From the cell containing the given text, extract its center point as [x, y] coordinate. 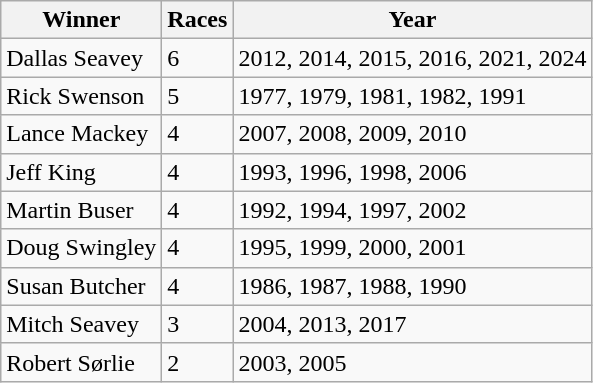
5 [198, 96]
Doug Swingley [82, 248]
2 [198, 362]
1977, 1979, 1981, 1982, 1991 [412, 96]
1992, 1994, 1997, 2002 [412, 210]
Susan Butcher [82, 286]
Robert Sørlie [82, 362]
1993, 1996, 1998, 2006 [412, 172]
1995, 1999, 2000, 2001 [412, 248]
Rick Swenson [82, 96]
2007, 2008, 2009, 2010 [412, 134]
1986, 1987, 1988, 1990 [412, 286]
Mitch Seavey [82, 324]
Winner [82, 20]
Lance Mackey [82, 134]
3 [198, 324]
6 [198, 58]
Jeff King [82, 172]
Races [198, 20]
Dallas Seavey [82, 58]
Martin Buser [82, 210]
2004, 2013, 2017 [412, 324]
2012, 2014, 2015, 2016, 2021, 2024 [412, 58]
Year [412, 20]
2003, 2005 [412, 362]
